For the text-containing cell, return its midpoint in (x, y) coordinate format. 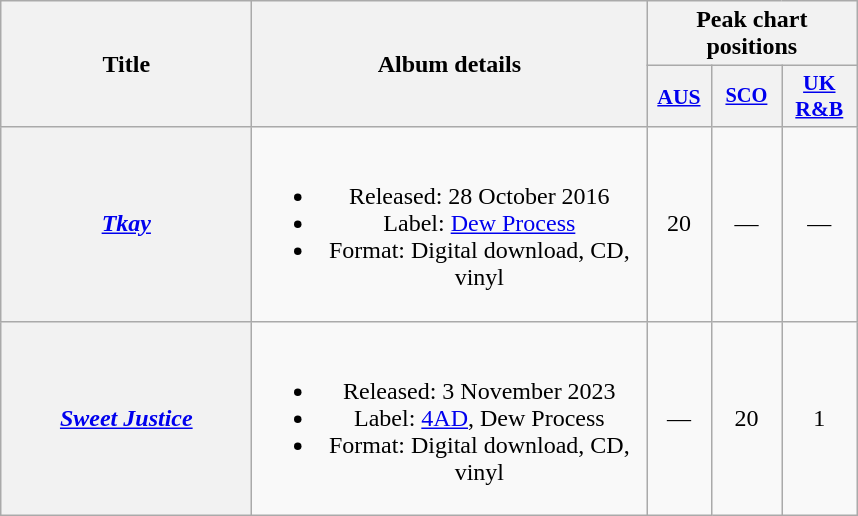
Album details (450, 64)
AUS (679, 96)
Peak chart positions (752, 34)
Sweet Justice (126, 418)
Tkay (126, 224)
SCO (746, 96)
Released: 28 October 2016Label: Dew ProcessFormat: Digital download, CD, vinyl (450, 224)
1 (820, 418)
Released: 3 November 2023Label: 4AD, Dew ProcessFormat: Digital download, CD, vinyl (450, 418)
Title (126, 64)
UKR&B (820, 96)
